For the text-containing cell, return its midpoint in (x, y) coordinate format. 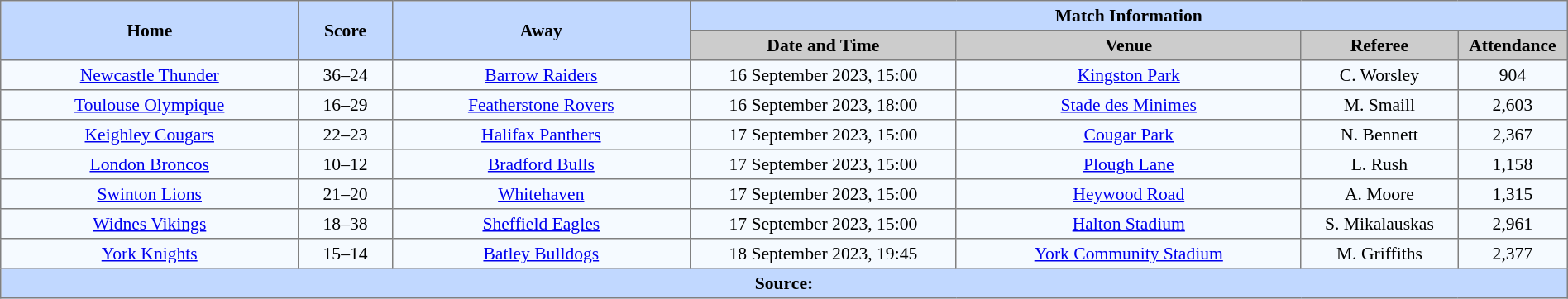
10–12 (346, 164)
S. Mikalauskas (1379, 224)
Heywood Road (1128, 194)
M. Griffiths (1379, 254)
16 September 2023, 18:00 (823, 105)
21–20 (346, 194)
2,367 (1513, 135)
Toulouse Olympique (150, 105)
Source: (784, 283)
Bradford Bulls (541, 164)
Plough Lane (1128, 164)
Barrow Raiders (541, 75)
Widnes Vikings (150, 224)
Cougar Park (1128, 135)
Attendance (1513, 45)
Swinton Lions (150, 194)
16–29 (346, 105)
Sheffield Eagles (541, 224)
16 September 2023, 15:00 (823, 75)
M. Smaill (1379, 105)
Home (150, 31)
Away (541, 31)
Venue (1128, 45)
York Community Stadium (1128, 254)
18 September 2023, 19:45 (823, 254)
1,315 (1513, 194)
1,158 (1513, 164)
Halifax Panthers (541, 135)
Match Information (1128, 16)
N. Bennett (1379, 135)
London Broncos (150, 164)
Whitehaven (541, 194)
Referee (1379, 45)
904 (1513, 75)
2,961 (1513, 224)
36–24 (346, 75)
Newcastle Thunder (150, 75)
A. Moore (1379, 194)
Date and Time (823, 45)
York Knights (150, 254)
Kingston Park (1128, 75)
L. Rush (1379, 164)
Stade des Minimes (1128, 105)
C. Worsley (1379, 75)
Score (346, 31)
15–14 (346, 254)
Batley Bulldogs (541, 254)
2,377 (1513, 254)
22–23 (346, 135)
Featherstone Rovers (541, 105)
Halton Stadium (1128, 224)
18–38 (346, 224)
2,603 (1513, 105)
Keighley Cougars (150, 135)
